Output the [X, Y] coordinate of the center of the cell containing the given text.  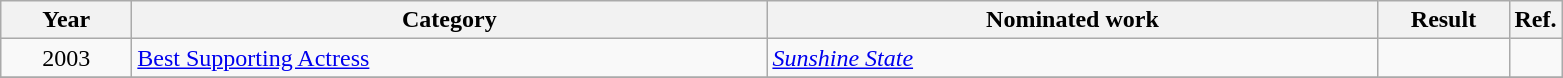
Sunshine State [1072, 58]
Ref. [1536, 20]
Best Supporting Actress [450, 58]
2003 [66, 58]
Result [1444, 20]
Year [66, 20]
Category [450, 20]
Nominated work [1072, 20]
